Identify which cell holds the provided text, then report its [x, y] central coordinate. 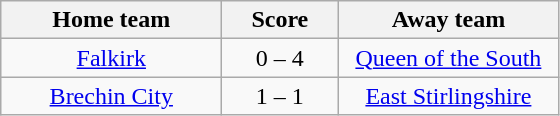
Queen of the South [448, 58]
Home team [112, 20]
1 – 1 [280, 96]
Falkirk [112, 58]
Score [280, 20]
0 – 4 [280, 58]
Brechin City [112, 96]
East Stirlingshire [448, 96]
Away team [448, 20]
